From the cell containing the given text, extract its center point as (x, y) coordinate. 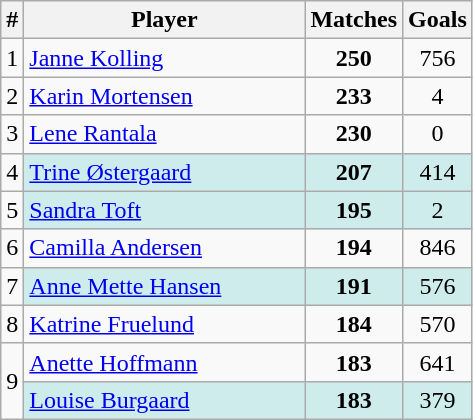
# (12, 20)
191 (354, 286)
233 (354, 96)
Camilla Andersen (164, 248)
Katrine Fruelund (164, 324)
194 (354, 248)
1 (12, 58)
7 (12, 286)
Goals (438, 20)
Sandra Toft (164, 210)
Louise Burgaard (164, 400)
Matches (354, 20)
9 (12, 381)
379 (438, 400)
Lene Rantala (164, 134)
Player (164, 20)
Janne Kolling (164, 58)
Trine Østergaard (164, 172)
641 (438, 362)
756 (438, 58)
3 (12, 134)
Anette Hoffmann (164, 362)
0 (438, 134)
Karin Mortensen (164, 96)
Anne Mette Hansen (164, 286)
195 (354, 210)
414 (438, 172)
207 (354, 172)
230 (354, 134)
846 (438, 248)
5 (12, 210)
250 (354, 58)
570 (438, 324)
576 (438, 286)
6 (12, 248)
184 (354, 324)
8 (12, 324)
